For the text-containing cell, return its midpoint in (X, Y) coordinate format. 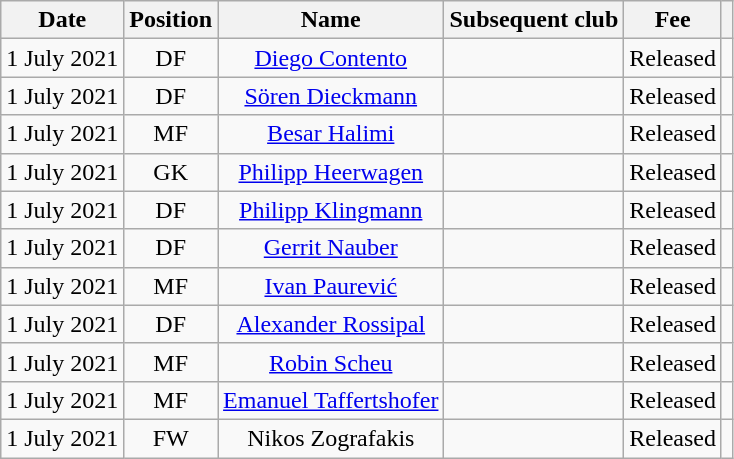
Diego Contento (331, 58)
Philipp Heerwagen (331, 172)
Subsequent club (534, 20)
FW (171, 438)
Sören Dieckmann (331, 96)
Ivan Paurević (331, 286)
Philipp Klingmann (331, 210)
Fee (673, 20)
Nikos Zografakis (331, 438)
Position (171, 20)
Robin Scheu (331, 362)
Alexander Rossipal (331, 324)
Date (62, 20)
Gerrit Nauber (331, 248)
Besar Halimi (331, 134)
Emanuel Taffertshofer (331, 400)
GK (171, 172)
Name (331, 20)
